Search for the cell housing the specified text and yield its (x, y) center coordinate. 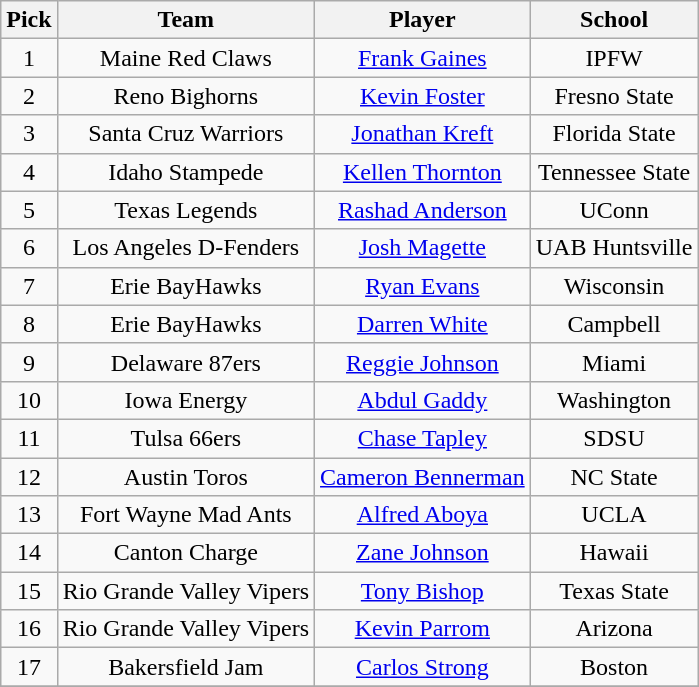
2 (29, 96)
Idaho Stampede (186, 172)
3 (29, 134)
Canton Charge (186, 553)
Washington (614, 400)
1 (29, 58)
School (614, 20)
Texas Legends (186, 210)
Hawaii (614, 553)
10 (29, 400)
15 (29, 591)
Jonathan Kreft (423, 134)
NC State (614, 477)
7 (29, 286)
Iowa Energy (186, 400)
Bakersfield Jam (186, 667)
Boston (614, 667)
Texas State (614, 591)
Miami (614, 362)
Abdul Gaddy (423, 400)
Player (423, 20)
Campbell (614, 324)
Maine Red Claws (186, 58)
Pick (29, 20)
IPFW (614, 58)
Kevin Parrom (423, 629)
Alfred Aboya (423, 515)
Austin Toros (186, 477)
5 (29, 210)
Florida State (614, 134)
Kellen Thornton (423, 172)
4 (29, 172)
Fresno State (614, 96)
12 (29, 477)
Los Angeles D-Fenders (186, 248)
8 (29, 324)
Tulsa 66ers (186, 438)
Delaware 87ers (186, 362)
Reno Bighorns (186, 96)
Kevin Foster (423, 96)
17 (29, 667)
Wisconsin (614, 286)
Tony Bishop (423, 591)
11 (29, 438)
UAB Huntsville (614, 248)
Rashad Anderson (423, 210)
Zane Johnson (423, 553)
9 (29, 362)
16 (29, 629)
UCLA (614, 515)
Carlos Strong (423, 667)
13 (29, 515)
Frank Gaines (423, 58)
6 (29, 248)
Ryan Evans (423, 286)
Cameron Bennerman (423, 477)
Fort Wayne Mad Ants (186, 515)
Tennessee State (614, 172)
Arizona (614, 629)
Josh Magette (423, 248)
Chase Tapley (423, 438)
Reggie Johnson (423, 362)
Darren White (423, 324)
Team (186, 20)
14 (29, 553)
Santa Cruz Warriors (186, 134)
SDSU (614, 438)
UConn (614, 210)
